Identify which cell holds the provided text, then report its [X, Y] central coordinate. 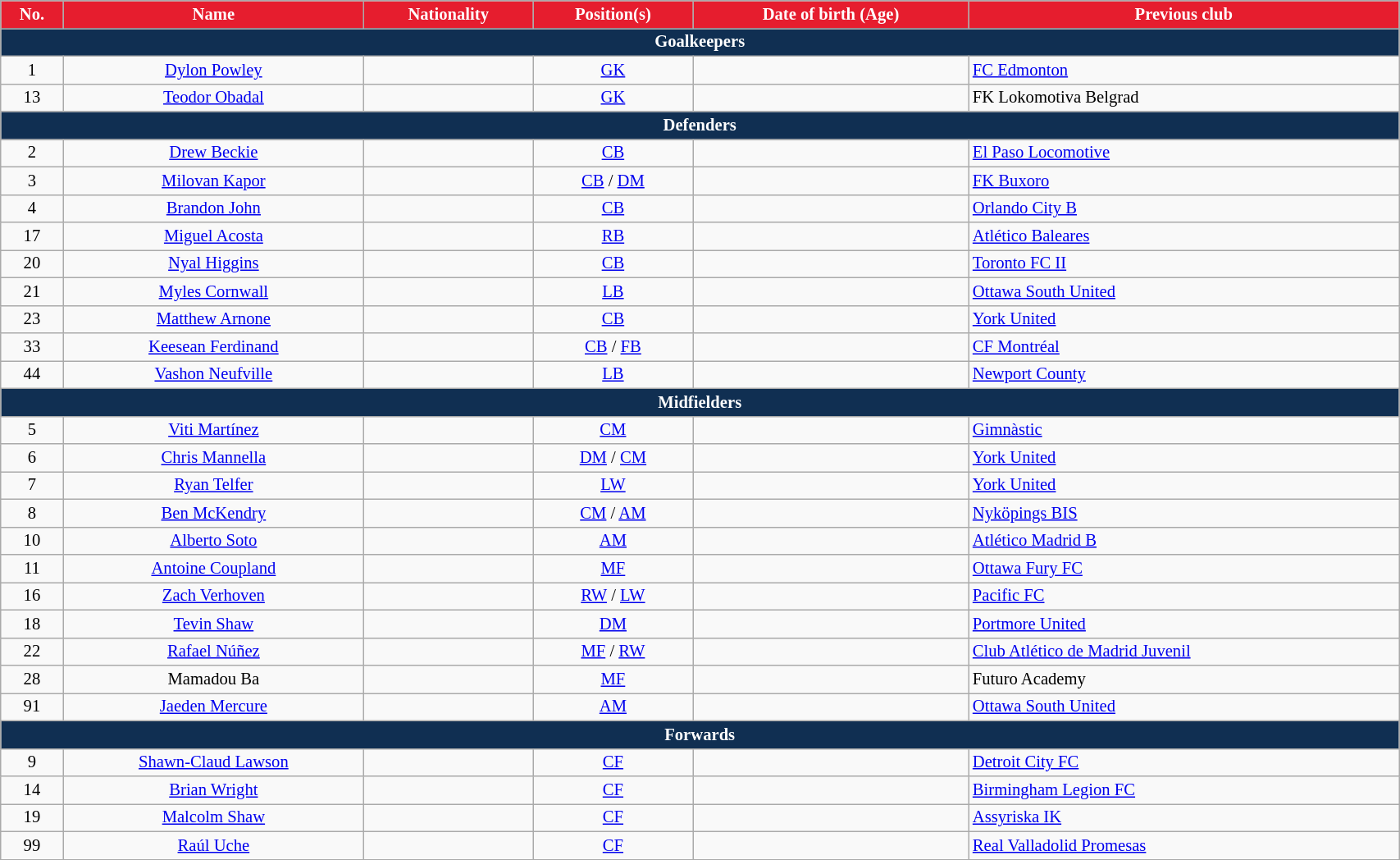
Keesean Ferdinand [213, 347]
21 [32, 291]
DM [613, 624]
FK Lokomotiva Belgrad [1184, 98]
Mamadou Ba [213, 679]
Birmingham Legion FC [1184, 790]
Assyriska IK [1184, 817]
1 [32, 70]
Nationality [449, 14]
13 [32, 98]
Antoine Coupland [213, 569]
Miguel Acosta [213, 236]
Shawn-Claud Lawson [213, 762]
Atlético Baleares [1184, 236]
Futuro Academy [1184, 679]
Ryan Telfer [213, 485]
Real Valladolid Promesas [1184, 845]
10 [32, 541]
3 [32, 181]
FK Buxoro [1184, 181]
91 [32, 707]
Myles Cornwall [213, 291]
99 [32, 845]
CM / AM [613, 513]
Toronto FC II [1184, 263]
Position(s) [613, 14]
Matthew Arnone [213, 319]
Club Atlético de Madrid Juvenil [1184, 652]
Forwards [700, 734]
20 [32, 263]
Teodor Obadal [213, 98]
CB / FB [613, 347]
Drew Beckie [213, 153]
MF / RW [613, 652]
16 [32, 596]
Midfielders [700, 402]
Previous club [1184, 14]
11 [32, 569]
6 [32, 457]
Viti Martínez [213, 430]
Goalkeepers [700, 42]
Tevin Shaw [213, 624]
Newport County [1184, 374]
Zach Verhoven [213, 596]
Date of birth (Age) [831, 14]
FC Edmonton [1184, 70]
Gimnàstic [1184, 430]
23 [32, 319]
Nyköpings BIS [1184, 513]
18 [32, 624]
22 [32, 652]
Portmore United [1184, 624]
33 [32, 347]
Orlando City B [1184, 208]
Dylon Powley [213, 70]
No. [32, 14]
RW / LW [613, 596]
Nyal Higgins [213, 263]
El Paso Locomotive [1184, 153]
28 [32, 679]
Detroit City FC [1184, 762]
44 [32, 374]
17 [32, 236]
Alberto Soto [213, 541]
RB [613, 236]
2 [32, 153]
Ben McKendry [213, 513]
Name [213, 14]
CM [613, 430]
14 [32, 790]
Defenders [700, 126]
Jaeden Mercure [213, 707]
7 [32, 485]
DM / CM [613, 457]
CB / DM [613, 181]
8 [32, 513]
Malcolm Shaw [213, 817]
9 [32, 762]
Atlético Madrid B [1184, 541]
Rafael Núñez [213, 652]
4 [32, 208]
LW [613, 485]
Raúl Uche [213, 845]
19 [32, 817]
Ottawa Fury FC [1184, 569]
CF Montréal [1184, 347]
5 [32, 430]
Milovan Kapor [213, 181]
Brian Wright [213, 790]
Pacific FC [1184, 596]
Vashon Neufville [213, 374]
Chris Mannella [213, 457]
Brandon John [213, 208]
